Locate the cell with the specified text and output its [X, Y] center coordinate. 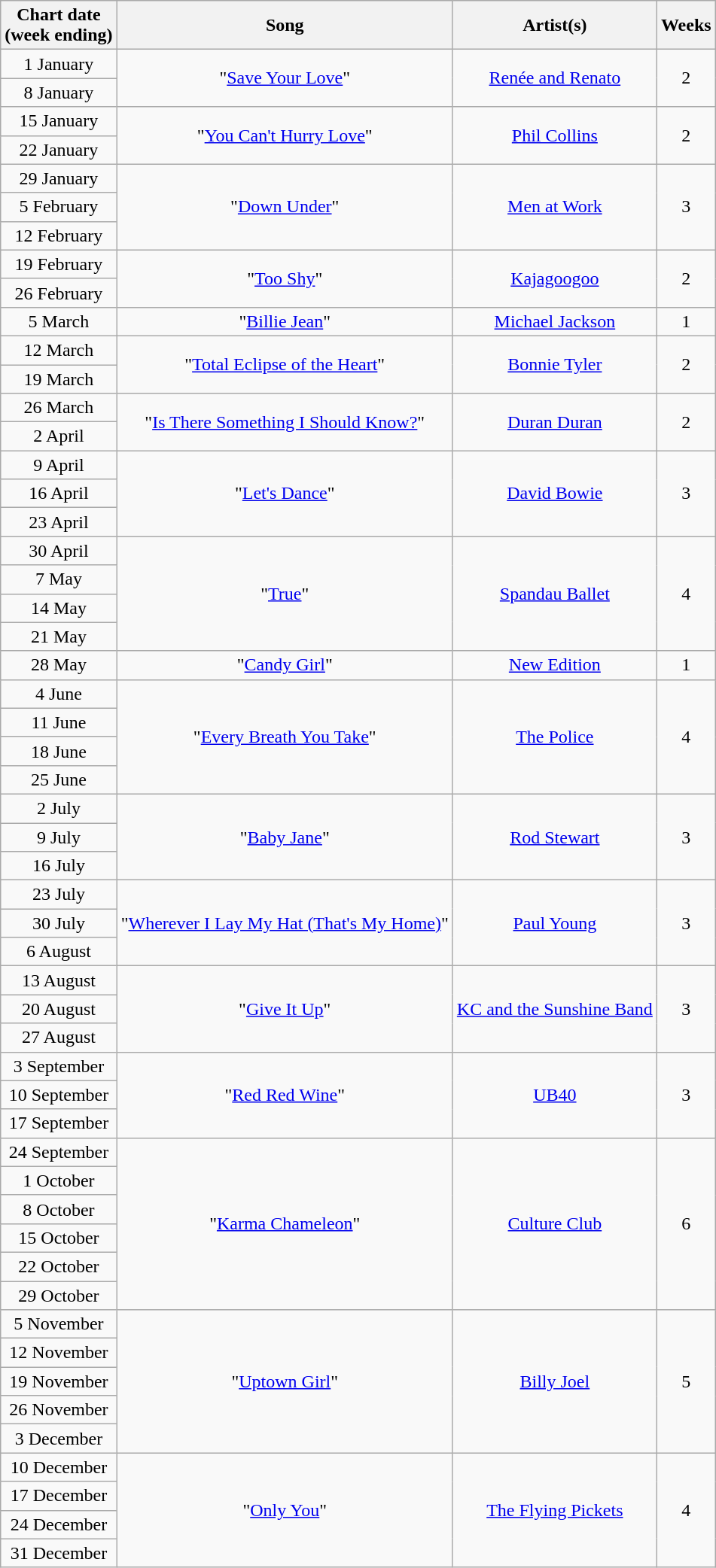
24 December [59, 1524]
10 September [59, 1095]
"True" [285, 594]
"Every Breath You Take" [285, 737]
16 July [59, 866]
9 April [59, 465]
26 February [59, 293]
Renée and Renato [554, 78]
3 December [59, 1439]
19 March [59, 378]
19 February [59, 264]
Duran Duran [554, 422]
The Flying Pickets [554, 1510]
"Down Under" [285, 207]
22 January [59, 150]
8 October [59, 1209]
26 March [59, 408]
Men at Work [554, 207]
10 December [59, 1467]
Rod Stewart [554, 837]
6 [686, 1223]
"Give It Up" [285, 1009]
5 [686, 1381]
1 October [59, 1181]
Bonnie Tyler [554, 364]
"Karma Chameleon" [285, 1223]
7 May [59, 579]
29 October [59, 1295]
4 June [59, 694]
9 July [59, 837]
18 June [59, 751]
"Candy Girl" [285, 665]
19 November [59, 1381]
David Bowie [554, 494]
Artist(s) [554, 26]
2 April [59, 436]
30 April [59, 551]
"Uptown Girl" [285, 1381]
"You Can't Hurry Love" [285, 135]
The Police [554, 737]
15 January [59, 121]
30 July [59, 923]
Michael Jackson [554, 321]
14 May [59, 608]
20 August [59, 1009]
28 May [59, 665]
"Let's Dance" [285, 494]
25 June [59, 779]
16 April [59, 494]
26 November [59, 1410]
21 May [59, 637]
5 February [59, 207]
"Billie Jean" [285, 321]
5 November [59, 1324]
24 September [59, 1152]
15 October [59, 1238]
27 August [59, 1038]
Culture Club [554, 1223]
22 October [59, 1266]
UB40 [554, 1095]
31 December [59, 1553]
Song [285, 26]
12 March [59, 350]
8 January [59, 93]
11 June [59, 722]
"Baby Jane" [285, 837]
5 March [59, 321]
Weeks [686, 26]
"Only You" [285, 1510]
"Is There Something I Should Know?" [285, 422]
New Edition [554, 665]
2 July [59, 808]
6 August [59, 952]
23 July [59, 895]
12 November [59, 1353]
Kajagoogoo [554, 278]
23 April [59, 522]
Paul Young [554, 923]
"Red Red Wine" [285, 1095]
"Too Shy" [285, 278]
12 February [59, 236]
"Total Eclipse of the Heart" [285, 364]
Phil Collins [554, 135]
"Save Your Love" [285, 78]
17 December [59, 1496]
29 January [59, 178]
KC and the Sunshine Band [554, 1009]
13 August [59, 980]
Spandau Ballet [554, 594]
Billy Joel [554, 1381]
17 September [59, 1123]
Chart date(week ending) [59, 26]
"Wherever I Lay My Hat (That's My Home)" [285, 923]
3 September [59, 1066]
1 January [59, 64]
